Extract the [X, Y] coordinate from the center of the cell holding the provided text.  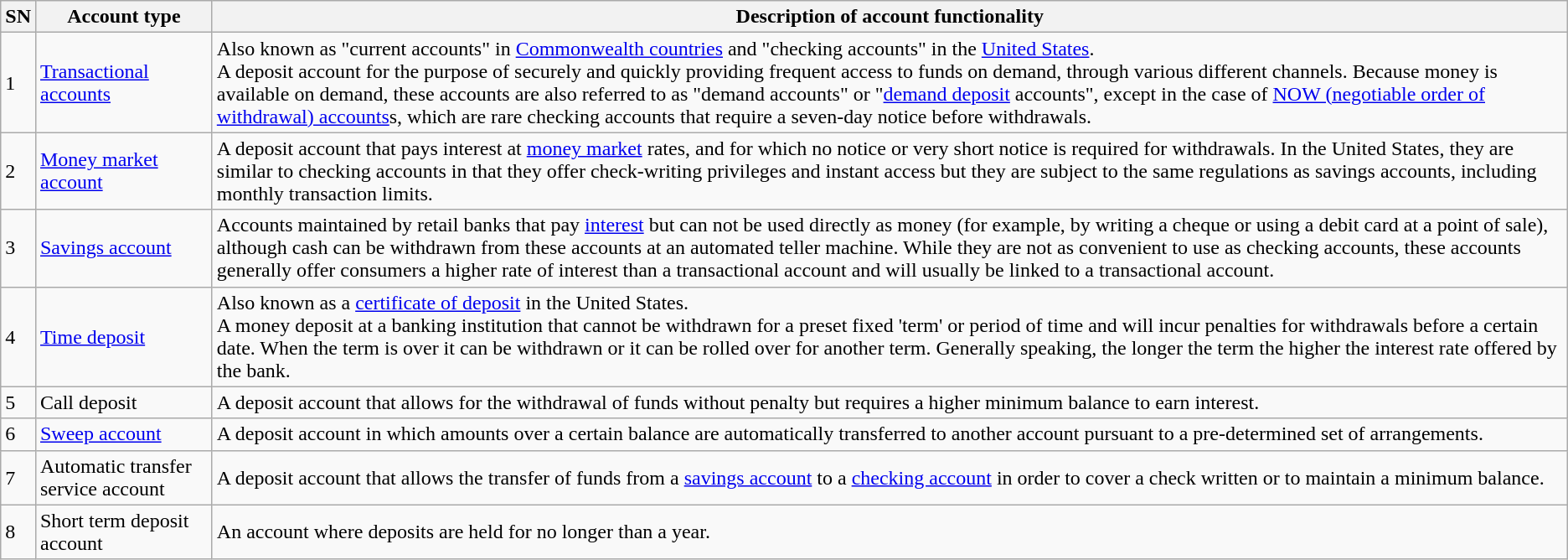
Account type [124, 17]
7 [18, 478]
1 [18, 82]
2 [18, 171]
Sweep account [124, 434]
Call deposit [124, 402]
A deposit account that allows for the withdrawal of funds without penalty but requires a higher minimum balance to earn interest. [890, 402]
4 [18, 337]
Savings account [124, 248]
Transactional accounts [124, 82]
Time deposit [124, 337]
Short term deposit account [124, 531]
An account where deposits are held for no longer than a year. [890, 531]
3 [18, 248]
Description of account functionality [890, 17]
5 [18, 402]
8 [18, 531]
6 [18, 434]
Automatic transfer service account [124, 478]
SN [18, 17]
Money market account [124, 171]
